For the text-containing cell, return its midpoint in (x, y) coordinate format. 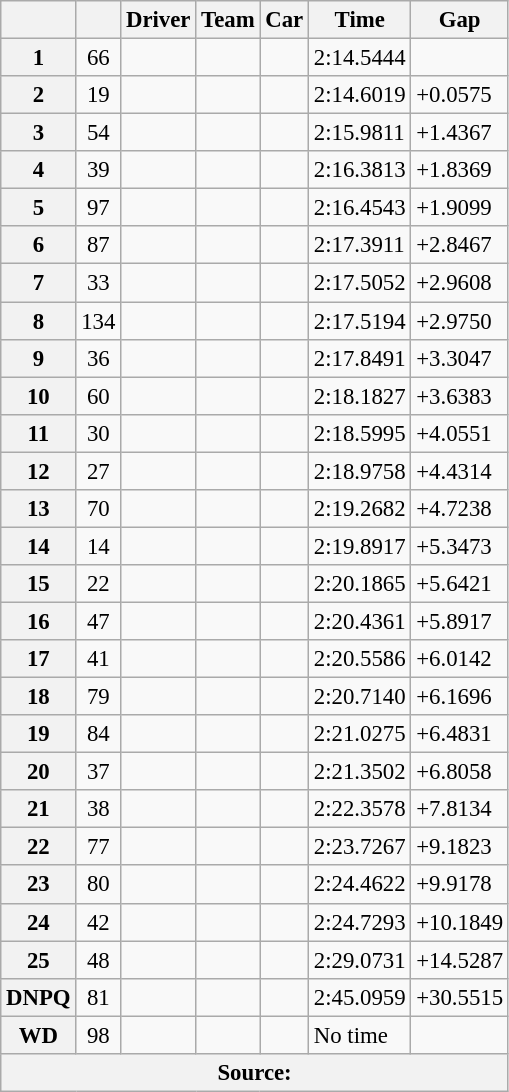
9 (38, 358)
+3.3047 (460, 358)
Driver (158, 20)
Gap (460, 20)
41 (98, 659)
2:14.6019 (360, 95)
2:19.2682 (360, 509)
37 (98, 772)
Source: (255, 1073)
20 (38, 772)
DNPQ (38, 997)
80 (98, 885)
2:24.4622 (360, 885)
81 (98, 997)
2:18.9758 (360, 471)
+5.8917 (460, 621)
84 (98, 734)
2:17.8491 (360, 358)
27 (98, 471)
134 (98, 321)
2:17.5052 (360, 283)
2:17.5194 (360, 321)
2:20.5586 (360, 659)
2:20.1865 (360, 584)
2:21.0275 (360, 734)
+2.9750 (460, 321)
2:18.1827 (360, 396)
60 (98, 396)
6 (38, 245)
+4.7238 (460, 509)
2:20.7140 (360, 697)
16 (38, 621)
+4.4314 (460, 471)
+7.8134 (460, 809)
Car (284, 20)
Team (228, 20)
+6.0142 (460, 659)
39 (98, 170)
+6.8058 (460, 772)
2:22.3578 (360, 809)
+2.8467 (460, 245)
2:29.0731 (360, 960)
33 (98, 283)
2:24.7293 (360, 922)
+6.4831 (460, 734)
36 (98, 358)
3 (38, 133)
66 (98, 58)
No time (360, 1035)
54 (98, 133)
+6.1696 (460, 697)
2:20.4361 (360, 621)
17 (38, 659)
77 (98, 847)
98 (98, 1035)
2:18.5995 (360, 433)
2:16.4543 (360, 208)
15 (38, 584)
4 (38, 170)
2:45.0959 (360, 997)
70 (98, 509)
+10.1849 (460, 922)
+9.1823 (460, 847)
2:15.9811 (360, 133)
+2.9608 (460, 283)
Time (360, 20)
+3.6383 (460, 396)
23 (38, 885)
7 (38, 283)
79 (98, 697)
2:21.3502 (360, 772)
+4.0551 (460, 433)
2 (38, 95)
2:14.5444 (360, 58)
+0.0575 (460, 95)
2:16.3813 (360, 170)
2:19.8917 (360, 546)
87 (98, 245)
+5.3473 (460, 546)
+1.8369 (460, 170)
1 (38, 58)
5 (38, 208)
+1.4367 (460, 133)
97 (98, 208)
30 (98, 433)
WD (38, 1035)
42 (98, 922)
25 (38, 960)
48 (98, 960)
+1.9099 (460, 208)
47 (98, 621)
+30.5515 (460, 997)
13 (38, 509)
+5.6421 (460, 584)
18 (38, 697)
24 (38, 922)
2:23.7267 (360, 847)
2:17.3911 (360, 245)
11 (38, 433)
38 (98, 809)
8 (38, 321)
21 (38, 809)
10 (38, 396)
12 (38, 471)
+14.5287 (460, 960)
+9.9178 (460, 885)
